Determine the [x, y] coordinate at the center of the cell enclosing the given text.  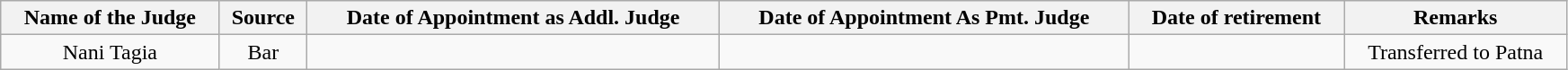
Date of Appointment As Pmt. Judge [925, 18]
Source [263, 18]
Bar [263, 52]
Transferred to Patna [1456, 52]
Date of Appointment as Addl. Judge [514, 18]
Remarks [1456, 18]
Name of the Judge [110, 18]
Date of retirement [1236, 18]
Nani Tagia [110, 52]
